From the cell containing the given text, extract its center point as (X, Y) coordinate. 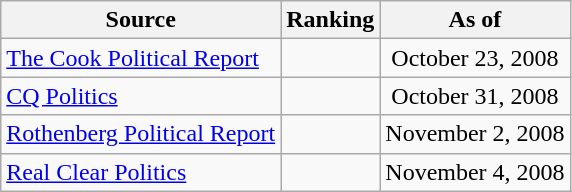
Real Clear Politics (141, 172)
November 2, 2008 (475, 134)
Ranking (330, 20)
As of (475, 20)
The Cook Political Report (141, 58)
Rothenberg Political Report (141, 134)
CQ Politics (141, 96)
October 23, 2008 (475, 58)
October 31, 2008 (475, 96)
Source (141, 20)
November 4, 2008 (475, 172)
